From the cell containing the given text, extract its center point as [X, Y] coordinate. 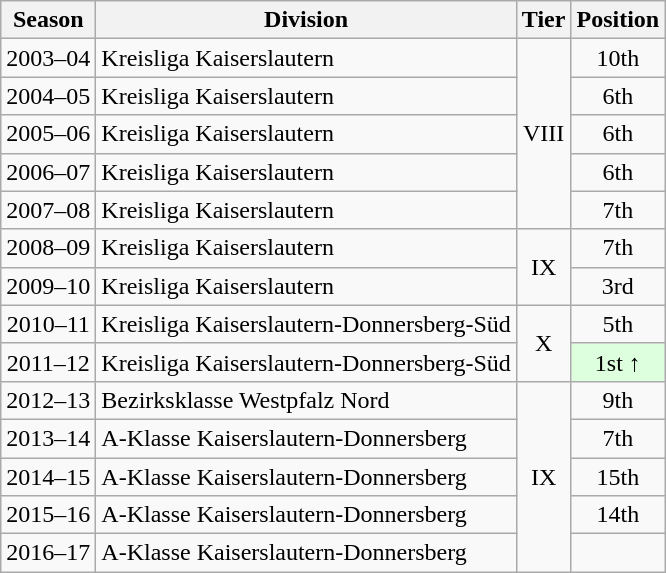
2007–08 [48, 210]
10th [618, 58]
Position [618, 20]
Season [48, 20]
Bezirksklasse Westpfalz Nord [306, 400]
2016–17 [48, 553]
2008–09 [48, 248]
2003–04 [48, 58]
2006–07 [48, 172]
Division [306, 20]
VIII [544, 134]
2009–10 [48, 286]
2004–05 [48, 96]
2005–06 [48, 134]
2014–15 [48, 477]
5th [618, 324]
9th [618, 400]
Tier [544, 20]
2011–12 [48, 362]
X [544, 343]
14th [618, 515]
2010–11 [48, 324]
2013–14 [48, 438]
1st ↑ [618, 362]
15th [618, 477]
2012–13 [48, 400]
2015–16 [48, 515]
3rd [618, 286]
